Capture the cell that displays the provided text and extract its (X, Y) central coordinate. 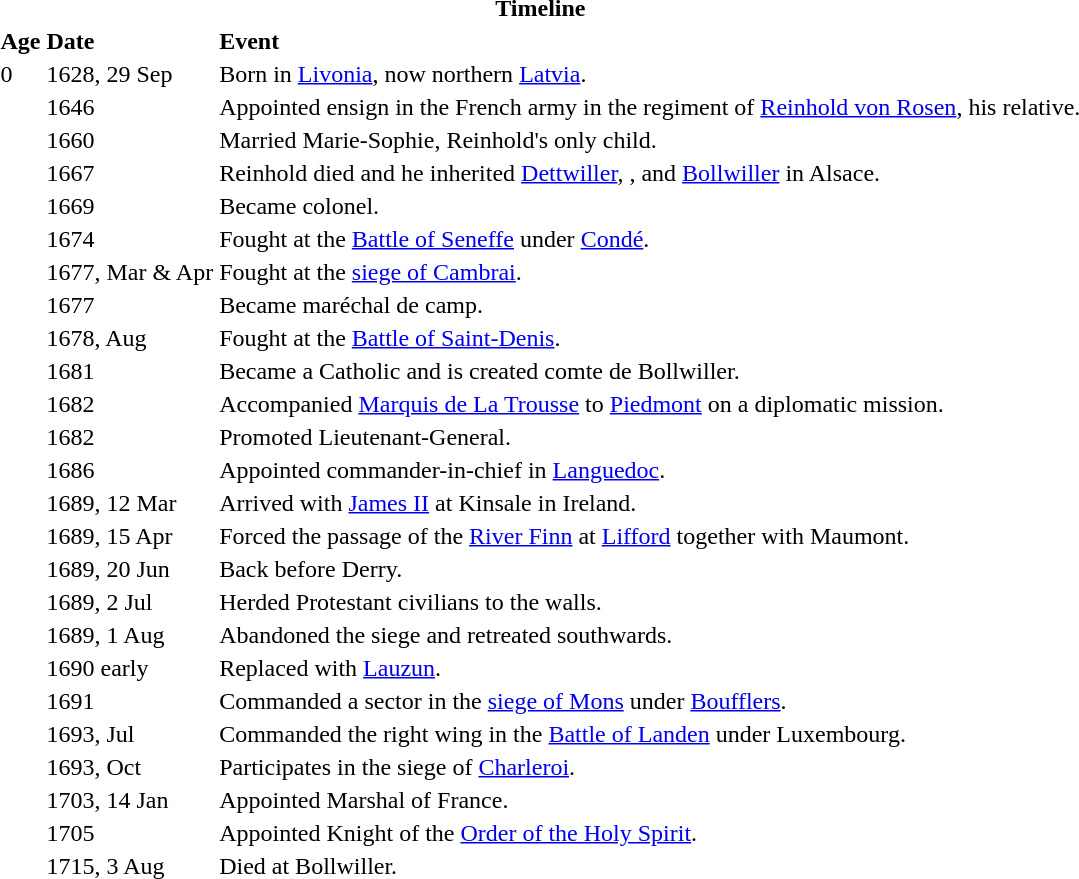
1689, 2 Jul (130, 602)
1686 (130, 470)
1677, Mar & Apr (130, 272)
Date (130, 41)
1689, 15 Apr (130, 536)
1705 (130, 833)
1677 (130, 305)
1693, Oct (130, 767)
1703, 14 Jan (130, 800)
1660 (130, 140)
1691 (130, 701)
1681 (130, 371)
1628, 29 Sep (130, 74)
1689, 12 Mar (130, 503)
1669 (130, 206)
1689, 1 Aug (130, 635)
1674 (130, 239)
1678, Aug (130, 338)
1690 early (130, 668)
1667 (130, 173)
1693, Jul (130, 734)
1689, 20 Jun (130, 569)
1646 (130, 107)
